Find where the given text appears and provide that cell's center as [X, Y] coordinate. 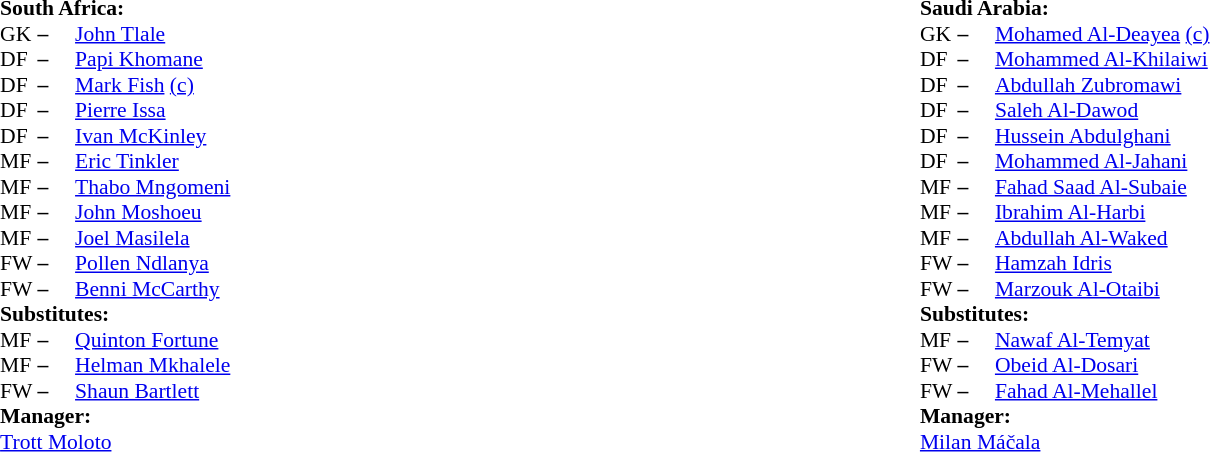
Obeid Al-Dosari [1102, 365]
Eric Tinkler [152, 161]
John Tlale [152, 34]
Mohammed Al-Khilaiwi [1102, 59]
Joel Masilela [152, 238]
Ivan McKinley [152, 136]
Mohammed Al-Jahani [1102, 161]
Benni McCarthy [152, 289]
Pollen Ndlanya [152, 263]
Papi Khomane [152, 59]
Saleh Al-Dawod [1102, 111]
Abdullah Zubromawi [1102, 85]
Abdullah Al-Waked [1102, 238]
Mohamed Al-Deayea (c) [1102, 34]
Fahad Saad Al-Subaie [1102, 187]
John Moshoeu [152, 213]
Hussein Abdulghani [1102, 136]
Pierre Issa [152, 111]
Mark Fish (c) [152, 85]
Shaun Bartlett [152, 391]
Ibrahim Al-Harbi [1102, 213]
Nawaf Al-Temyat [1102, 340]
Helman Mkhalele [152, 365]
Hamzah Idris [1102, 263]
Marzouk Al-Otaibi [1102, 289]
Thabo Mngomeni [152, 187]
Fahad Al-Mehallel [1102, 391]
Quinton Fortune [152, 340]
